Pinpoint the cell where the given text exists, returning its [x, y] midpoint coordinate. 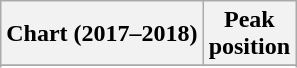
Chart (2017–2018) [102, 34]
Peakposition [249, 34]
